Capture the cell that displays the provided text and extract its [X, Y] central coordinate. 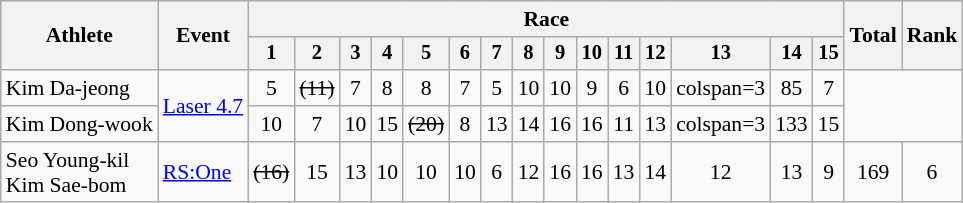
4 [387, 54]
Kim Da-jeong [80, 88]
Race [546, 19]
Rank [932, 36]
Total [872, 36]
2 [316, 54]
(16) [271, 172]
Event [203, 36]
85 [792, 88]
3 [356, 54]
Seo Young-kilKim Sae-bom [80, 172]
RS:One [203, 172]
169 [872, 172]
(11) [316, 88]
Athlete [80, 36]
133 [792, 124]
Laser 4.7 [203, 106]
1 [271, 54]
Kim Dong-wook [80, 124]
(20) [426, 124]
